Return (x, y) of the center of cell containing provided text 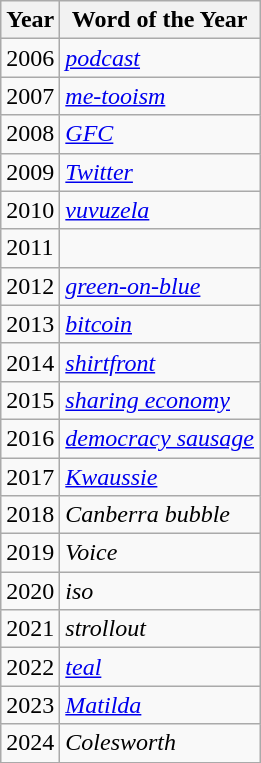
2013 (30, 324)
2007 (30, 96)
teal (160, 667)
2022 (30, 667)
bitcoin (160, 324)
Voice (160, 553)
2016 (30, 438)
2017 (30, 477)
2008 (30, 134)
Word of the Year (160, 20)
Matilda (160, 705)
2010 (30, 210)
2009 (30, 172)
2015 (30, 400)
2021 (30, 629)
GFC (160, 134)
Colesworth (160, 743)
sharing economy (160, 400)
2006 (30, 58)
podcast (160, 58)
Year (30, 20)
2023 (30, 705)
iso (160, 591)
shirtfront (160, 362)
2011 (30, 248)
democracy sausage (160, 438)
green-on-blue (160, 286)
me-tooism (160, 96)
vuvuzela (160, 210)
2014 (30, 362)
strollout (160, 629)
Twitter (160, 172)
2012 (30, 286)
2018 (30, 515)
Canberra bubble (160, 515)
2024 (30, 743)
Kwaussie (160, 477)
2019 (30, 553)
2020 (30, 591)
